Locate the cell with the specified text and output its [x, y] center coordinate. 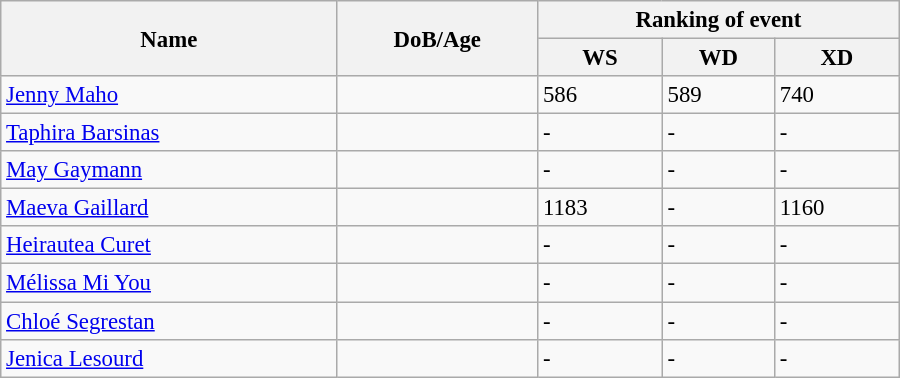
DoB/Age [438, 38]
589 [718, 95]
Mélissa Mi You [169, 283]
WS [600, 58]
1183 [600, 208]
May Gaymann [169, 170]
Maeva Gaillard [169, 208]
Chloé Segrestan [169, 321]
XD [836, 58]
WD [718, 58]
Jenny Maho [169, 95]
Name [169, 38]
586 [600, 95]
Ranking of event [719, 20]
Heirautea Curet [169, 245]
1160 [836, 208]
Jenica Lesourd [169, 358]
Taphira Barsinas [169, 133]
740 [836, 95]
